From the cell containing the given text, extract its center point as [X, Y] coordinate. 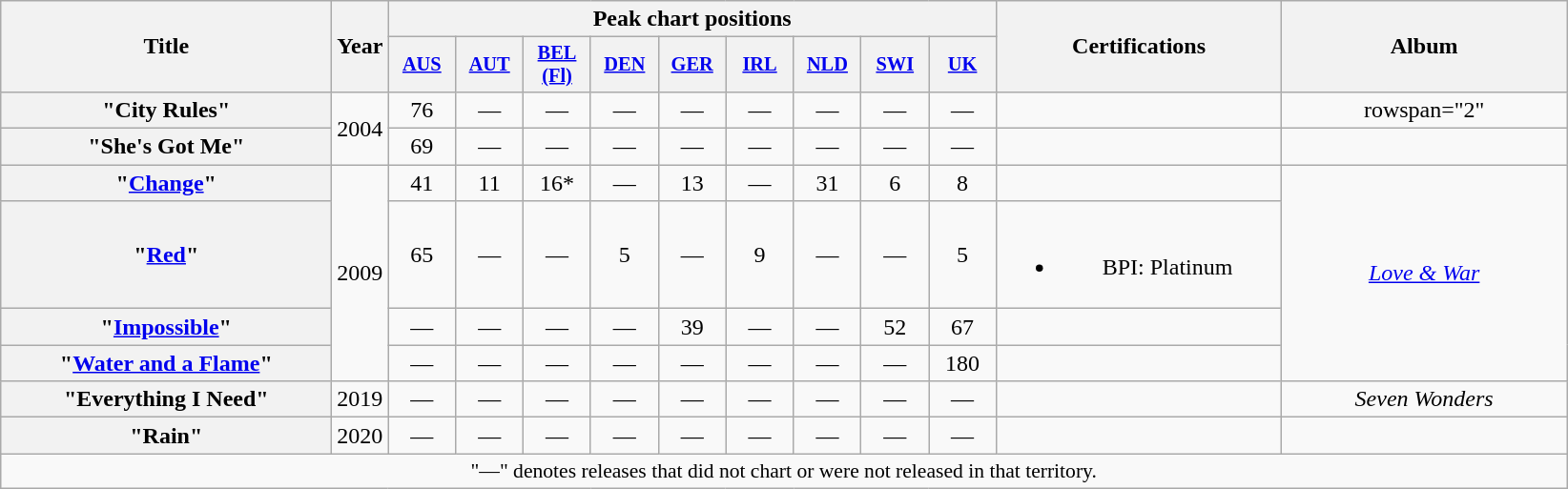
11 [490, 183]
41 [422, 183]
13 [692, 183]
"City Rules" [166, 110]
69 [422, 147]
Album [1425, 47]
BPI: Platinum [1139, 255]
UK [963, 65]
SWI [895, 65]
"Red" [166, 255]
rowspan="2" [1425, 110]
52 [895, 327]
Peak chart positions [692, 19]
6 [895, 183]
31 [828, 183]
180 [963, 363]
76 [422, 110]
"Rain" [166, 436]
AUT [490, 65]
"She's Got Me" [166, 147]
DEN [624, 65]
67 [963, 327]
"Impossible" [166, 327]
"Everything I Need" [166, 399]
2004 [361, 128]
Seven Wonders [1425, 399]
IRL [759, 65]
"Change" [166, 183]
GER [692, 65]
BEL(Fl) [557, 65]
Title [166, 47]
65 [422, 255]
Year [361, 47]
2020 [361, 436]
16* [557, 183]
39 [692, 327]
Love & War [1425, 273]
8 [963, 183]
2019 [361, 399]
2009 [361, 273]
Certifications [1139, 47]
9 [759, 255]
NLD [828, 65]
AUS [422, 65]
"Water and a Flame" [166, 363]
"—" denotes releases that did not chart or were not released in that territory. [784, 471]
